From the cell containing the given text, extract its center point as (x, y) coordinate. 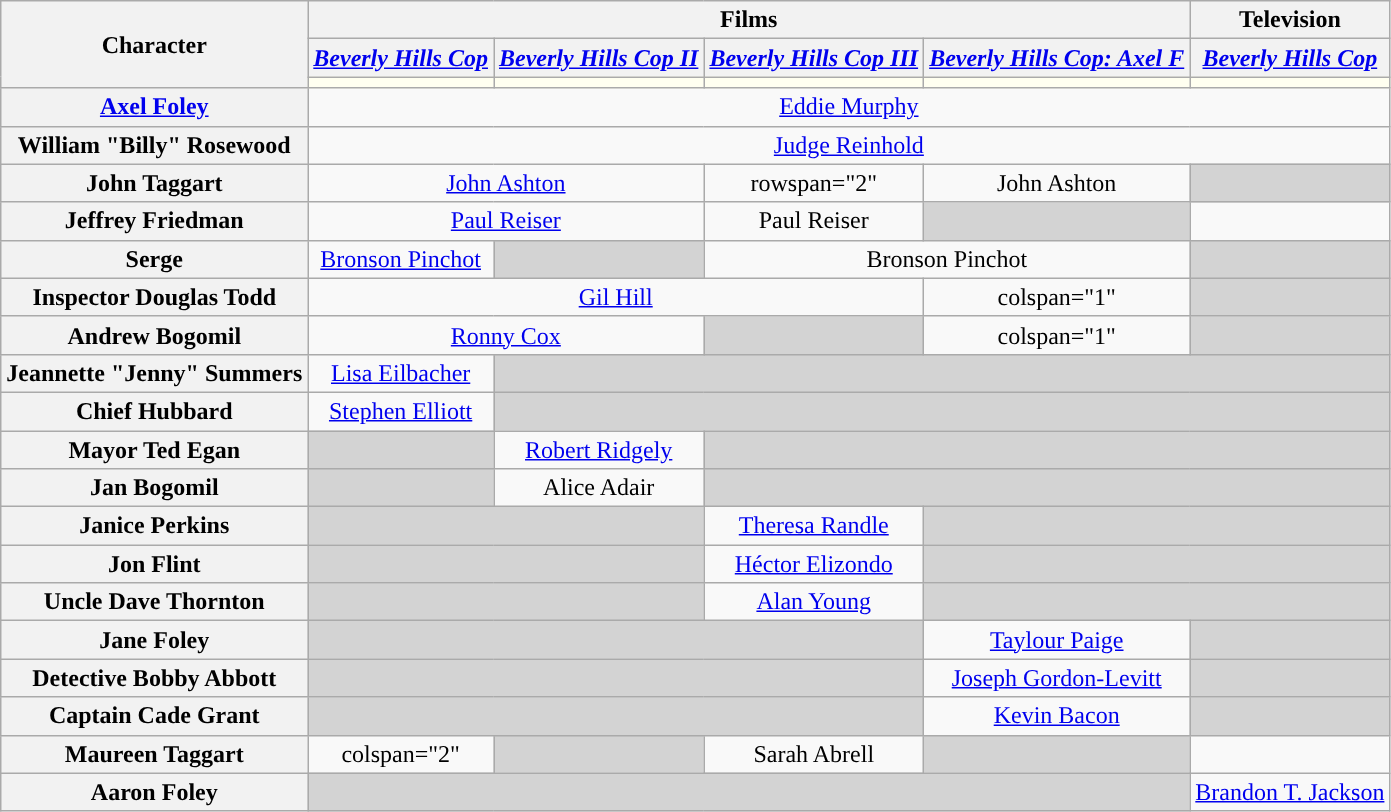
colspan="2" (401, 754)
Mayor Ted Egan (154, 449)
Beverly Hills Cop III (814, 58)
Ronny Cox (506, 335)
Eddie Murphy (849, 107)
Andrew Bogomil (154, 335)
Films (749, 20)
Jon Flint (154, 564)
Alan Young (814, 602)
Jan Bogomil (154, 488)
Lisa Eilbacher (401, 373)
Janice Perkins (154, 526)
Captain Cade Grant (154, 716)
Inspector Douglas Todd (154, 297)
Stephen Elliott (401, 411)
Beverly Hills Cop II (599, 58)
Judge Reinhold (849, 145)
Character (154, 44)
Joseph Gordon-Levitt (1057, 678)
Axel Foley (154, 107)
William "Billy" Rosewood (154, 145)
Jane Foley (154, 640)
Sarah Abrell (814, 754)
Kevin Bacon (1057, 716)
Theresa Randle (814, 526)
Jeannette "Jenny" Summers (154, 373)
rowspan="2" (814, 183)
Aaron Foley (154, 792)
Robert Ridgely (599, 449)
John Taggart (154, 183)
Jeffrey Friedman (154, 221)
Gil Hill (616, 297)
Héctor Elizondo (814, 564)
Chief Hubbard (154, 411)
Taylour Paige (1057, 640)
Maureen Taggart (154, 754)
Uncle Dave Thornton (154, 602)
Serge (154, 259)
Beverly Hills Cop: Axel F (1057, 58)
Television (1290, 20)
Detective Bobby Abbott (154, 678)
Brandon T. Jackson (1290, 792)
Alice Adair (599, 488)
